Scan for the cell matching the given text and deliver its [X, Y] coordinate at center. 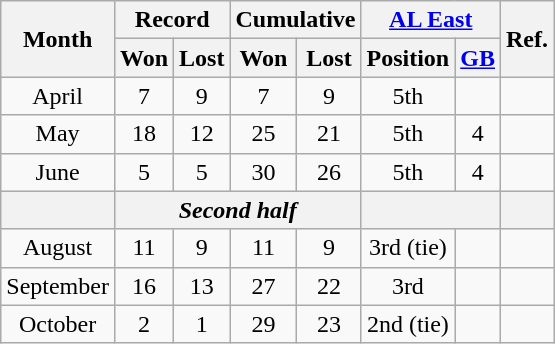
AL East [431, 20]
May [58, 134]
21 [329, 134]
August [58, 248]
Second half [238, 210]
27 [264, 286]
GB [478, 58]
October [58, 324]
18 [144, 134]
Cumulative [296, 20]
16 [144, 286]
25 [264, 134]
Record [172, 20]
30 [264, 172]
23 [329, 324]
Month [58, 39]
12 [202, 134]
Position [408, 58]
3rd [408, 286]
26 [329, 172]
3rd (tie) [408, 248]
1 [202, 324]
April [58, 96]
2nd (tie) [408, 324]
29 [264, 324]
Ref. [528, 39]
22 [329, 286]
June [58, 172]
13 [202, 286]
September [58, 286]
2 [144, 324]
